For the text-containing cell, return its midpoint in [X, Y] coordinate format. 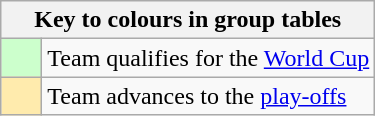
Team advances to the play-offs [208, 96]
Key to colours in group tables [188, 20]
Team qualifies for the World Cup [208, 58]
